Capture the cell that displays the provided text and extract its (x, y) central coordinate. 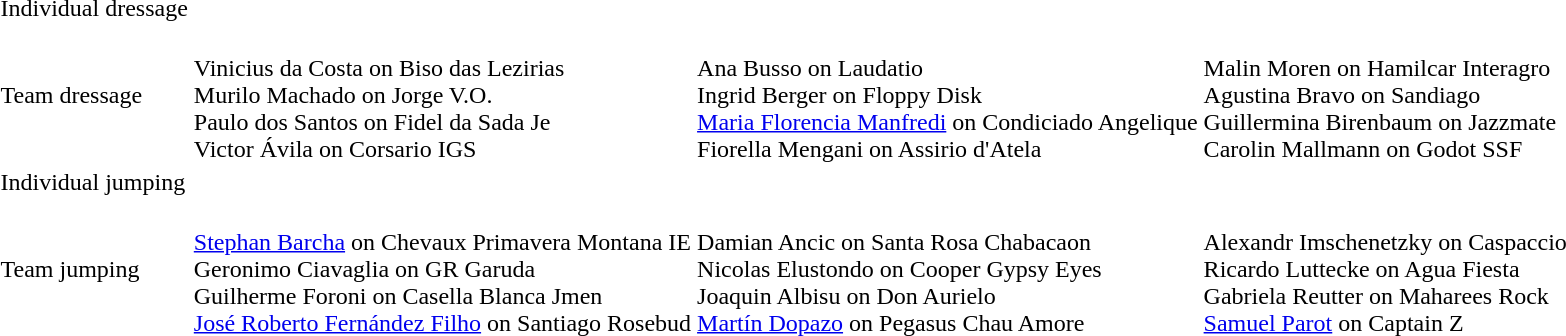
Ana Busso on LaudatioIngrid Berger on Floppy DiskMaria Florencia Manfredi on Condiciado AngeliqueFiorella Mengani on Assirio d'Atela (948, 95)
Vinicius da Costa on Biso das LeziriasMurilo Machado on Jorge V.O.Paulo dos Santos on Fidel da Sada JeVictor Ávila on Corsario IGS (442, 95)
